Detect which cell encompasses the target text, then output its [x, y] center coordinate. 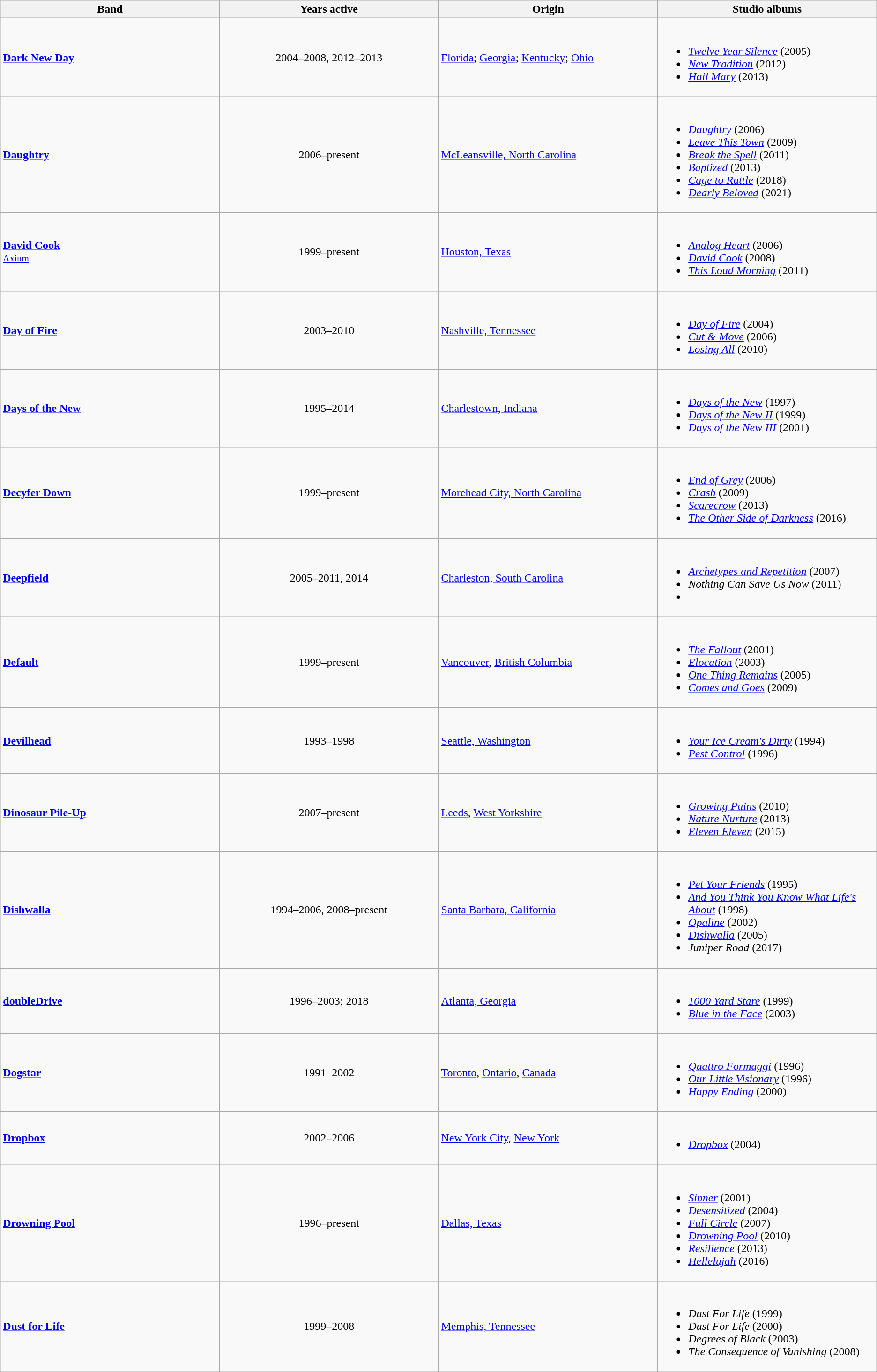
Dropbox (2004) [767, 1139]
Morehead City, North Carolina [548, 493]
Sinner (2001)Desensitized (2004)Full Circle (2007)Drowning Pool (2010)Resilience (2013)Hellelujah (2016) [767, 1223]
New York City, New York [548, 1139]
McLeansville, North Carolina [548, 155]
Days of the New (1997)Days of the New II (1999)Days of the New III (2001) [767, 409]
Leeds, West Yorkshire [548, 813]
Daughtry [110, 155]
Growing Pains (2010)Nature Nurture (2013)Eleven Eleven (2015) [767, 813]
Archetypes and Repetition (2007)Nothing Can Save Us Now (2011) [767, 577]
Day of Fire (2004)Cut & Move (2006)Losing All (2010) [767, 330]
Santa Barbara, California [548, 910]
Band [110, 9]
1995–2014 [329, 409]
Origin [548, 9]
Quattro Formaggi (1996)Our Little Visionary (1996)Happy Ending (2000) [767, 1073]
Houston, Texas [548, 252]
Vancouver, British Columbia [548, 662]
Devilhead [110, 740]
2005–2011, 2014 [329, 577]
Dust for Life [110, 1327]
1994–2006, 2008–present [329, 910]
1996–present [329, 1223]
End of Grey (2006)Crash (2009)Scarecrow (2013)The Other Side of Darkness (2016) [767, 493]
Analog Heart (2006)David Cook (2008)This Loud Morning (2011) [767, 252]
Dogstar [110, 1073]
Dinosaur Pile-Up [110, 813]
2002–2006 [329, 1139]
David Cook Axium [110, 252]
Drowning Pool [110, 1223]
Seattle, Washington [548, 740]
Dallas, Texas [548, 1223]
Dust For Life (1999)Dust For Life (2000)Degrees of Black (2003)The Consequence of Vanishing (2008) [767, 1327]
1993–1998 [329, 740]
Memphis, Tennessee [548, 1327]
2007–present [329, 813]
Dropbox [110, 1139]
1999–2008 [329, 1327]
Day of Fire [110, 330]
1996–2003; 2018 [329, 1001]
Dishwalla [110, 910]
Studio albums [767, 9]
Dark New Day [110, 57]
2004–2008, 2012–2013 [329, 57]
1000 Yard Stare (1999)Blue in the Face (2003) [767, 1001]
Atlanta, Georgia [548, 1001]
Charlestown, Indiana [548, 409]
The Fallout (2001)Elocation (2003)One Thing Remains (2005)Comes and Goes (2009) [767, 662]
Nashville, Tennessee [548, 330]
doubleDrive [110, 1001]
2006–present [329, 155]
Days of the New [110, 409]
Decyfer Down [110, 493]
Years active [329, 9]
Pet Your Friends (1995)And You Think You Know What Life's About (1998)Opaline (2002)Dishwalla (2005)Juniper Road (2017) [767, 910]
Default [110, 662]
Your Ice Cream's Dirty (1994)Pest Control (1996) [767, 740]
Florida; Georgia; Kentucky; Ohio [548, 57]
Toronto, Ontario, Canada [548, 1073]
Daughtry (2006)Leave This Town (2009)Break the Spell (2011)Baptized (2013)Cage to Rattle (2018)Dearly Beloved (2021) [767, 155]
1991–2002 [329, 1073]
Deepfield [110, 577]
2003–2010 [329, 330]
Charleston, South Carolina [548, 577]
Twelve Year Silence (2005)New Tradition (2012)Hail Mary (2013) [767, 57]
